Provide the (X, Y) coordinate of the cell's center where the given text is located.  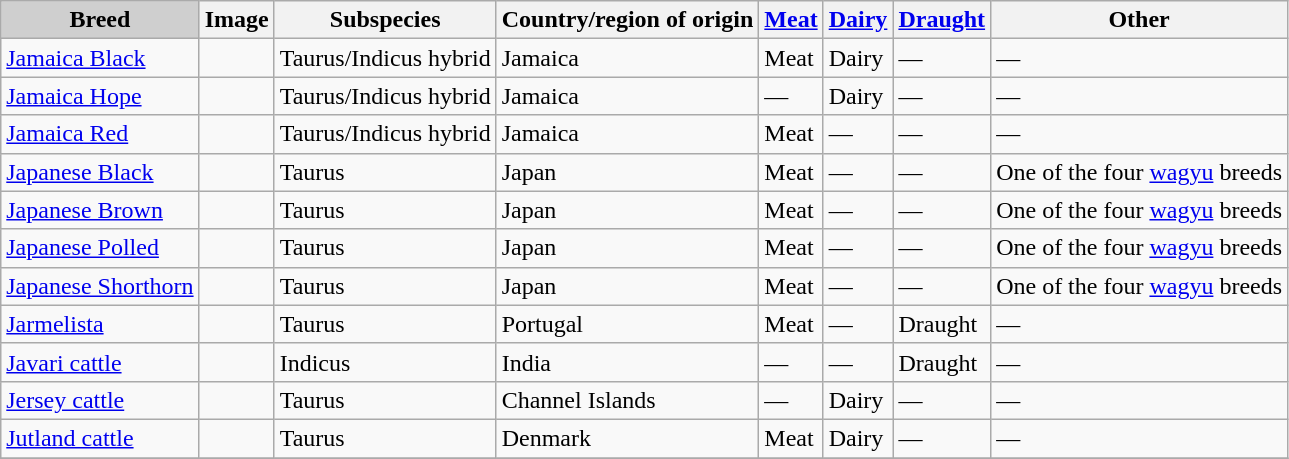
Jamaica Red (100, 134)
Jarmelista (100, 324)
India (628, 362)
Denmark (628, 438)
Image (236, 20)
Jamaica Hope (100, 96)
Jersey cattle (100, 400)
Jutland cattle (100, 438)
Breed (100, 20)
Other (1140, 20)
Portugal (628, 324)
Japanese Shorthorn (100, 286)
Jamaica Black (100, 58)
Subspecies (385, 20)
Channel Islands (628, 400)
Country/region of origin (628, 20)
Indicus (385, 362)
Javari cattle (100, 362)
Japanese Black (100, 172)
Japanese Brown (100, 210)
Japanese Polled (100, 248)
